Extract the (X, Y) coordinate from the center of the cell holding the provided text.  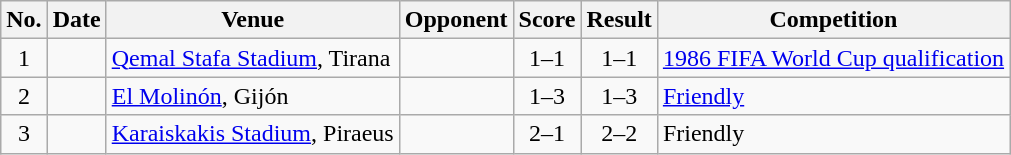
1 (24, 58)
Competition (833, 20)
Opponent (456, 20)
Result (619, 20)
No. (24, 20)
1986 FIFA World Cup qualification (833, 58)
2 (24, 96)
Date (76, 20)
2–1 (547, 134)
Karaiskakis Stadium, Piraeus (252, 134)
3 (24, 134)
2–2 (619, 134)
El Molinón, Gijón (252, 96)
Venue (252, 20)
Score (547, 20)
Qemal Stafa Stadium, Tirana (252, 58)
